Detect which cell encompasses the target text, then output its (x, y) center coordinate. 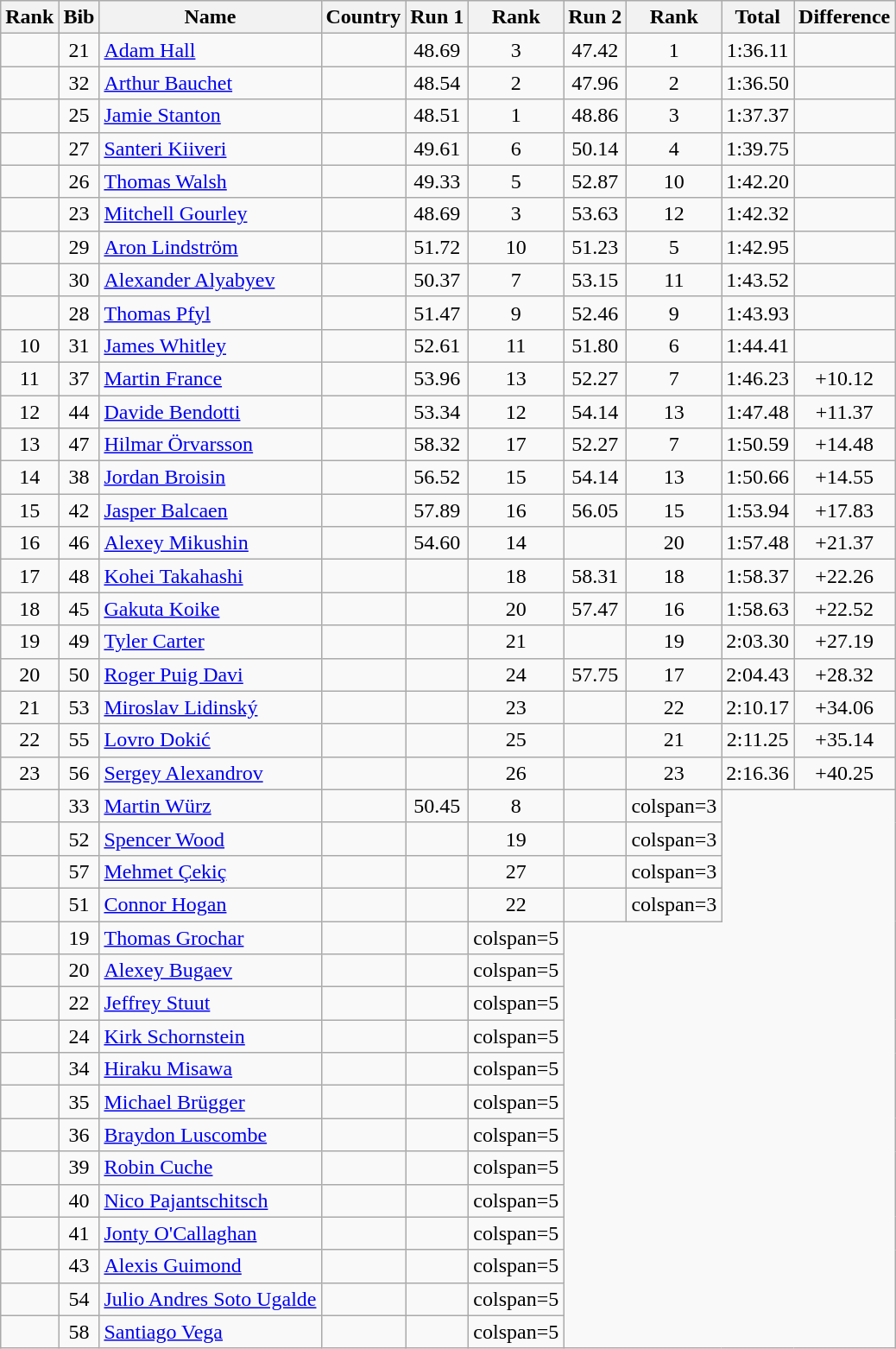
41 (79, 1233)
1:50.66 (758, 478)
+28.32 (844, 674)
57.89 (437, 510)
Mitchell Gourley (211, 214)
Kohei Takahashi (211, 576)
50.45 (437, 806)
1:46.23 (758, 378)
49 (79, 642)
50.14 (596, 149)
56 (79, 773)
38 (79, 478)
52.46 (596, 313)
48 (79, 576)
Arthur Bauchet (211, 83)
58.32 (437, 445)
Jamie Stanton (211, 116)
+34.06 (844, 707)
2:04.43 (758, 674)
52 (79, 839)
45 (79, 609)
Roger Puig Davi (211, 674)
1:57.48 (758, 543)
52.61 (437, 345)
James Whitley (211, 345)
48.54 (437, 83)
2:11.25 (758, 740)
Thomas Pfyl (211, 313)
57.47 (596, 609)
Alexey Mikushin (211, 543)
+10.12 (844, 378)
1:47.48 (758, 412)
4 (674, 149)
+40.25 (844, 773)
51 (79, 904)
28 (79, 313)
58.31 (596, 576)
Mehmet Çekiç (211, 871)
40 (79, 1200)
1:36.50 (758, 83)
44 (79, 412)
31 (79, 345)
48.51 (437, 116)
Kirk Schornstein (211, 1036)
Thomas Grochar (211, 937)
Run 1 (437, 17)
Robin Cuche (211, 1168)
Jordan Broisin (211, 478)
47 (79, 445)
Martin France (211, 378)
53.34 (437, 412)
2:10.17 (758, 707)
Jeffrey Stuut (211, 1004)
Davide Bendotti (211, 412)
Country (363, 17)
53.15 (596, 280)
Run 2 (596, 17)
49.33 (437, 181)
Name (211, 17)
+11.37 (844, 412)
Tyler Carter (211, 642)
53.96 (437, 378)
53 (79, 707)
54.60 (437, 543)
37 (79, 378)
51.80 (596, 345)
Santiago Vega (211, 1332)
Braydon Luscombe (211, 1135)
+22.26 (844, 576)
57.75 (596, 674)
35 (79, 1102)
56.52 (437, 478)
1:43.93 (758, 313)
Difference (844, 17)
Bib (79, 17)
47.96 (596, 83)
1:43.52 (758, 280)
1:37.37 (758, 116)
52.87 (596, 181)
49.61 (437, 149)
29 (79, 247)
1:36.11 (758, 50)
Hilmar Örvarsson (211, 445)
+14.55 (844, 478)
1:39.75 (758, 149)
51.23 (596, 247)
57 (79, 871)
+27.19 (844, 642)
Santeri Kiiveri (211, 149)
55 (79, 740)
48.86 (596, 116)
51.47 (437, 313)
Martin Würz (211, 806)
Hiraku Misawa (211, 1069)
1:50.59 (758, 445)
Connor Hogan (211, 904)
+17.83 (844, 510)
36 (79, 1135)
+14.48 (844, 445)
Alexander Alyabyev (211, 280)
56.05 (596, 510)
39 (79, 1168)
32 (79, 83)
+22.52 (844, 609)
1:58.37 (758, 576)
Michael Brügger (211, 1102)
42 (79, 510)
Nico Pajantschitsch (211, 1200)
Miroslav Lidinský (211, 707)
2:03.30 (758, 642)
Spencer Wood (211, 839)
1:44.41 (758, 345)
Adam Hall (211, 50)
Sergey Alexandrov (211, 773)
47.42 (596, 50)
8 (516, 806)
50 (79, 674)
Alexey Bugaev (211, 971)
30 (79, 280)
1:42.95 (758, 247)
43 (79, 1266)
46 (79, 543)
Aron Lindström (211, 247)
53.63 (596, 214)
58 (79, 1332)
54 (79, 1299)
+35.14 (844, 740)
50.37 (437, 280)
1:58.63 (758, 609)
Julio Andres Soto Ugalde (211, 1299)
Total (758, 17)
Lovro Dokić (211, 740)
Jonty O'Callaghan (211, 1233)
1:42.32 (758, 214)
+21.37 (844, 543)
Gakuta Koike (211, 609)
1:53.94 (758, 510)
Thomas Walsh (211, 181)
2:16.36 (758, 773)
Jasper Balcaen (211, 510)
34 (79, 1069)
1:42.20 (758, 181)
33 (79, 806)
Alexis Guimond (211, 1266)
51.72 (437, 247)
